For the text-containing cell, return its midpoint in [X, Y] coordinate format. 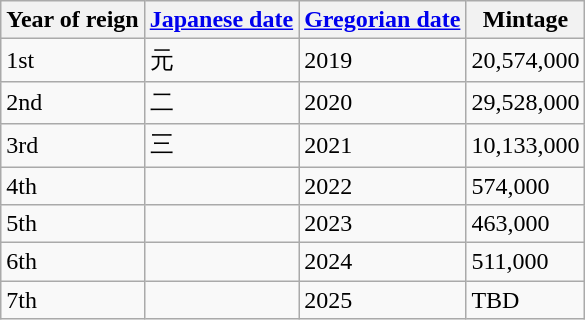
4th [72, 185]
TBD [526, 300]
2023 [382, 224]
20,574,000 [526, 60]
2025 [382, 300]
Mintage [526, 20]
1st [72, 60]
6th [72, 262]
Gregorian date [382, 20]
5th [72, 224]
511,000 [526, 262]
Year of reign [72, 20]
2nd [72, 102]
29,528,000 [526, 102]
2022 [382, 185]
2024 [382, 262]
三 [221, 146]
元 [221, 60]
574,000 [526, 185]
二 [221, 102]
2020 [382, 102]
2019 [382, 60]
3rd [72, 146]
463,000 [526, 224]
2021 [382, 146]
10,133,000 [526, 146]
Japanese date [221, 20]
7th [72, 300]
